Detect which cell encompasses the target text, then output its [X, Y] center coordinate. 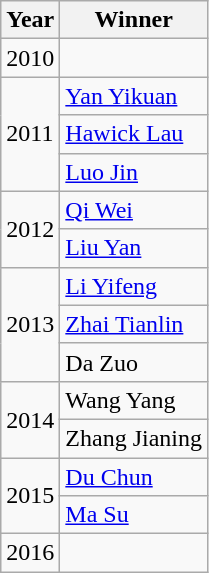
Wang Yang [134, 400]
2014 [30, 419]
Zhang Jianing [134, 438]
2011 [30, 134]
2015 [30, 496]
2012 [30, 229]
2016 [30, 553]
Yan Yikuan [134, 96]
Ma Su [134, 515]
Winner [134, 20]
Qi Wei [134, 210]
2010 [30, 58]
2013 [30, 324]
Hawick Lau [134, 134]
Luo Jin [134, 172]
Zhai Tianlin [134, 324]
Li Yifeng [134, 286]
Du Chun [134, 477]
Liu Yan [134, 248]
Da Zuo [134, 362]
Year [30, 20]
